Detect which cell encompasses the target text, then output its (X, Y) center coordinate. 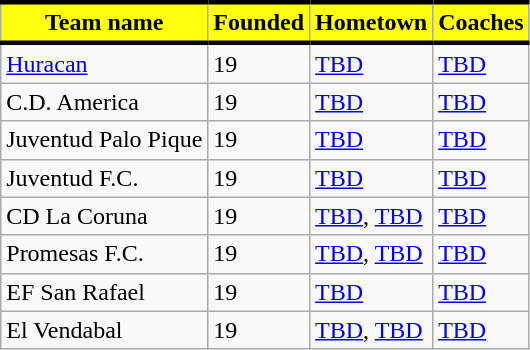
C.D. America (104, 102)
EF San Rafael (104, 292)
Promesas F.C. (104, 254)
Founded (259, 22)
Team name (104, 22)
Juventud Palo Pique (104, 140)
Huracan (104, 63)
Juventud F.C. (104, 178)
CD La Coruna (104, 216)
Coaches (481, 22)
El Vendabal (104, 330)
Hometown (372, 22)
